Output the (X, Y) coordinate of the center of the cell containing the given text.  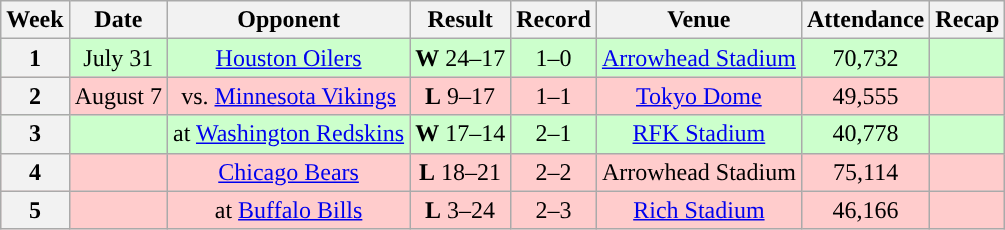
Week (35, 20)
L 9–17 (460, 96)
Houston Oilers (289, 58)
1 (35, 58)
Opponent (289, 20)
46,166 (865, 210)
Venue (698, 20)
4 (35, 172)
Result (460, 20)
2–1 (554, 134)
Recap (968, 20)
1–1 (554, 96)
2–3 (554, 210)
August 7 (118, 96)
RFK Stadium (698, 134)
L 18–21 (460, 172)
Rich Stadium (698, 210)
Record (554, 20)
70,732 (865, 58)
2–2 (554, 172)
1–0 (554, 58)
at Buffalo Bills (289, 210)
Chicago Bears (289, 172)
2 (35, 96)
75,114 (865, 172)
W 24–17 (460, 58)
W 17–14 (460, 134)
5 (35, 210)
Tokyo Dome (698, 96)
L 3–24 (460, 210)
3 (35, 134)
49,555 (865, 96)
July 31 (118, 58)
Attendance (865, 20)
Date (118, 20)
vs. Minnesota Vikings (289, 96)
40,778 (865, 134)
at Washington Redskins (289, 134)
